Identify which cell holds the provided text, then report its (X, Y) central coordinate. 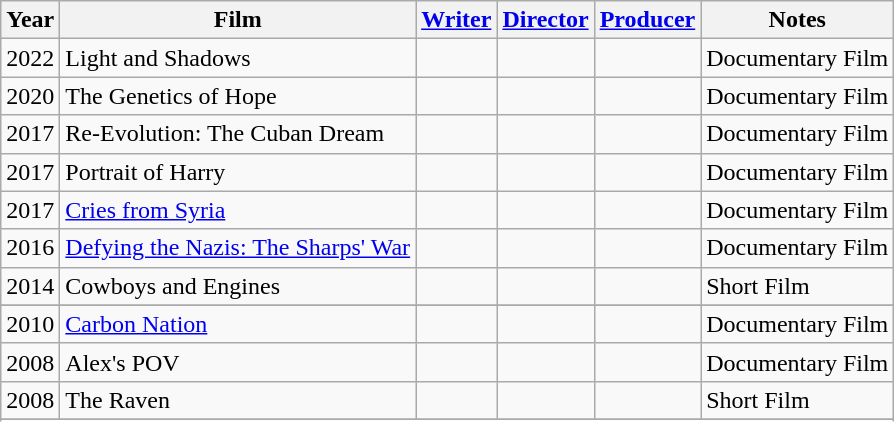
Writer (456, 20)
Light and Shadows (238, 58)
Director (546, 20)
2016 (30, 248)
2010 (30, 324)
Cries from Syria (238, 210)
Notes (798, 20)
The Raven (238, 400)
Producer (648, 20)
Defying the Nazis: The Sharps' War (238, 248)
Cowboys and Engines (238, 286)
Carbon Nation (238, 324)
Alex's POV (238, 362)
Re-Evolution: The Cuban Dream (238, 134)
2020 (30, 96)
Year (30, 20)
2022 (30, 58)
Film (238, 20)
The Genetics of Hope (238, 96)
Portrait of Harry (238, 172)
2014 (30, 286)
